Determine the [X, Y] coordinate at the center of the cell enclosing the given text.  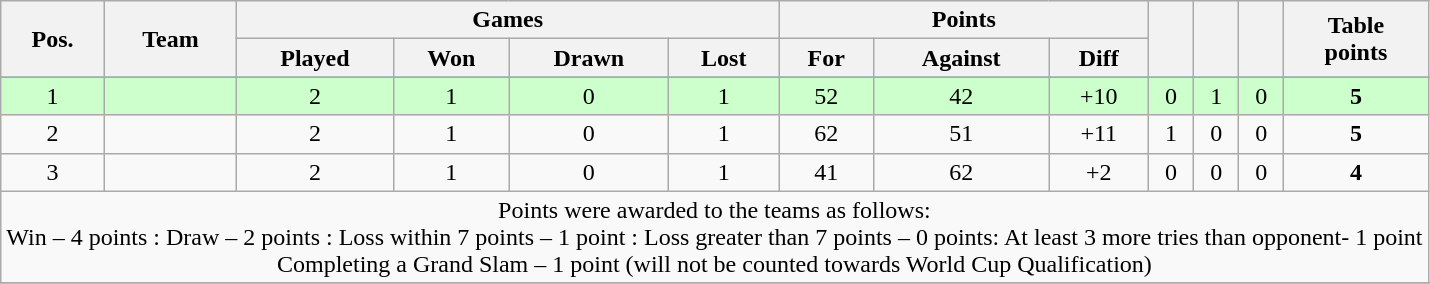
Points [964, 20]
41 [826, 172]
+2 [1099, 172]
Pos. [53, 39]
51 [960, 134]
Against [960, 58]
42 [960, 96]
+10 [1099, 96]
Played [314, 58]
4 [1356, 172]
Team [170, 39]
Games [508, 20]
Diff [1099, 58]
Won [450, 58]
For [826, 58]
3 [53, 172]
+11 [1099, 134]
Drawn [589, 58]
Lost [724, 58]
52 [826, 96]
Tablepoints [1356, 39]
